Provide the [x, y] coordinate of the cell's center where the given text is located.  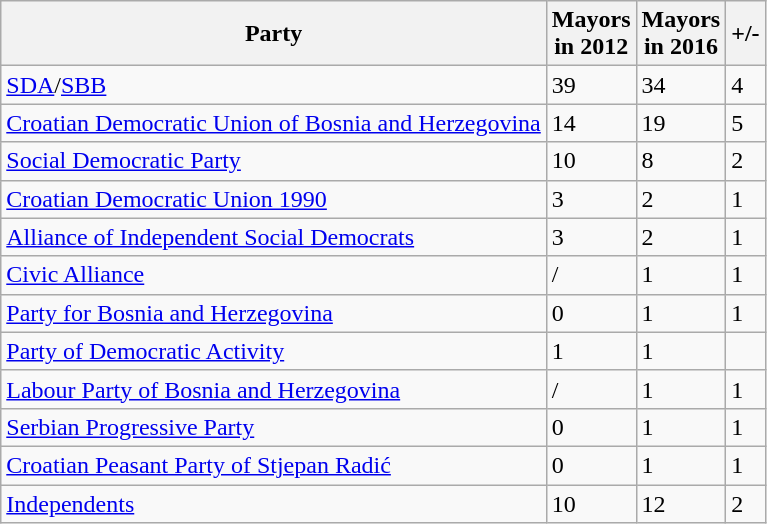
+/- [746, 34]
4 [746, 85]
Civic Alliance [274, 275]
39 [591, 85]
34 [681, 85]
Croatian Democratic Union 1990 [274, 199]
Party of Democratic Activity [274, 351]
Social Democratic Party [274, 161]
19 [681, 123]
Alliance of Independent Social Democrats [274, 237]
Party [274, 34]
14 [591, 123]
Party for Bosnia and Herzegovina [274, 313]
Independents [274, 503]
Mayorsin 2012 [591, 34]
5 [746, 123]
Croatian Peasant Party of Stjepan Radić [274, 465]
Croatian Democratic Union of Bosnia and Herzegovina [274, 123]
8 [681, 161]
Mayorsin 2016 [681, 34]
Labour Party of Bosnia and Herzegovina [274, 389]
12 [681, 503]
SDA/SBB [274, 85]
Serbian Progressive Party [274, 427]
